Detect which cell encompasses the target text, then output its [X, Y] center coordinate. 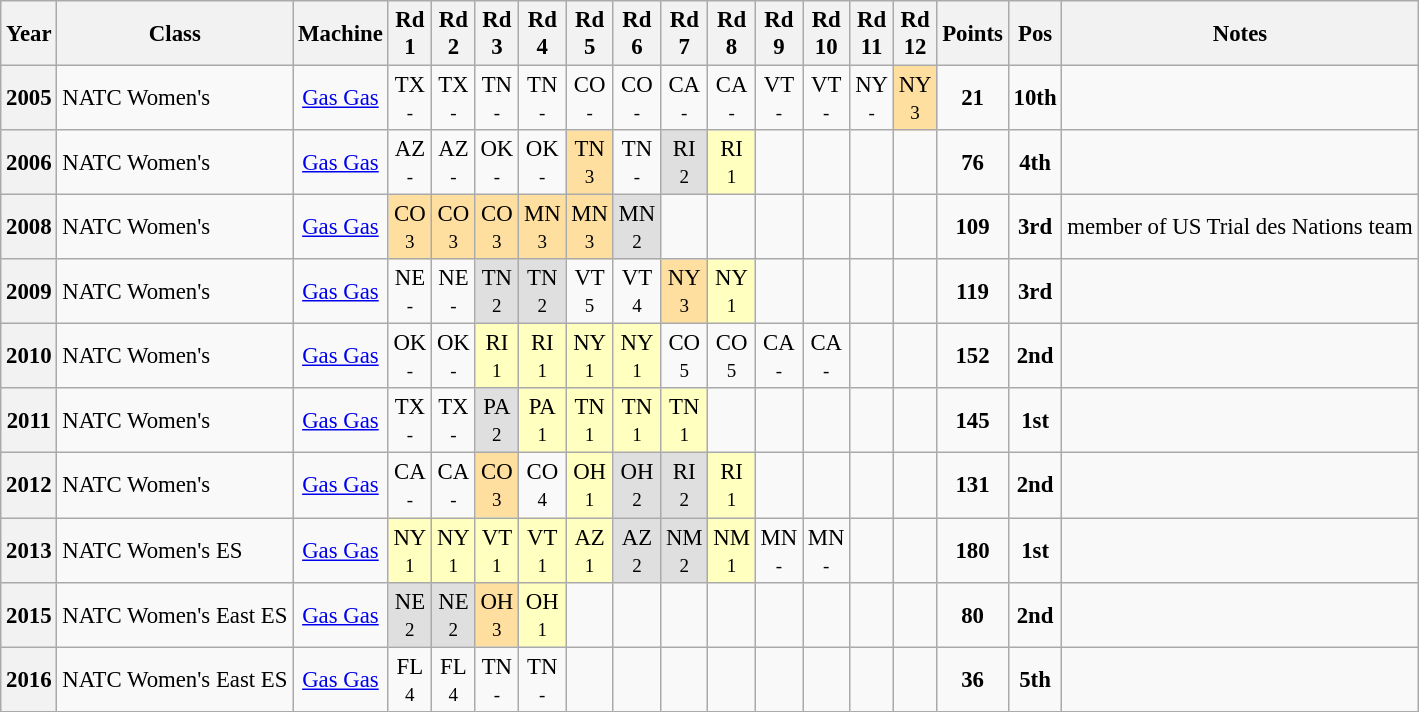
145 [972, 420]
Rd4 [542, 34]
Class [175, 34]
Rd11 [872, 34]
2012 [29, 486]
180 [972, 550]
OH3 [497, 614]
10th [1035, 98]
Rd5 [590, 34]
2016 [29, 680]
5th [1035, 680]
Rd8 [732, 34]
2011 [29, 420]
Pos [1035, 34]
2013 [29, 550]
AZ1 [590, 550]
2008 [29, 228]
Machine [340, 34]
2006 [29, 162]
131 [972, 486]
Rd7 [684, 34]
2009 [29, 292]
Points [972, 34]
Rd12 [915, 34]
NM2 [684, 550]
Rd1 [410, 34]
member of US Trial des Nations team [1240, 228]
119 [972, 292]
Notes [1240, 34]
2015 [29, 614]
AZ2 [636, 550]
NATC Women's ES [175, 550]
4th [1035, 162]
PA1 [542, 420]
Year [29, 34]
76 [972, 162]
80 [972, 614]
Rd10 [826, 34]
152 [972, 356]
PA2 [497, 420]
MN2 [636, 228]
CO4 [542, 486]
Rd6 [636, 34]
Rd9 [778, 34]
VT4 [636, 292]
109 [972, 228]
VT5 [590, 292]
TN3 [590, 162]
2010 [29, 356]
NY- [872, 98]
21 [972, 98]
NM1 [732, 550]
2005 [29, 98]
Rd3 [497, 34]
OH2 [636, 486]
Rd2 [454, 34]
36 [972, 680]
